Return (x, y) of the center of cell containing provided text 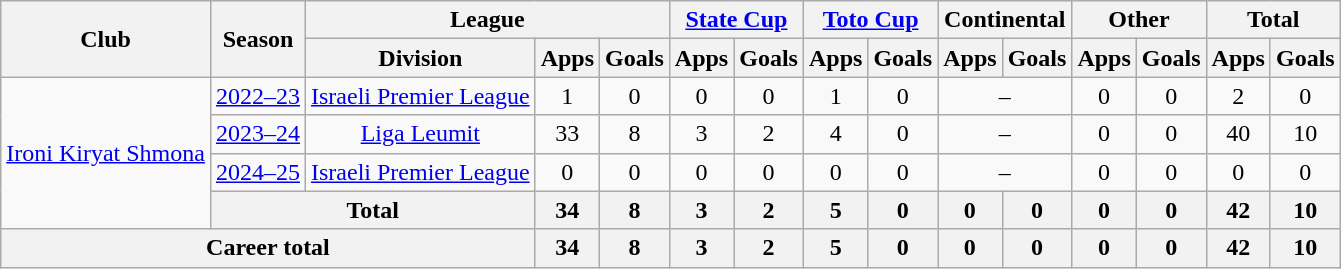
Liga Leumit (421, 134)
40 (1238, 134)
Ironi Kiryat Shmona (106, 153)
Career total (268, 248)
4 (835, 134)
Toto Cup (870, 20)
2024–25 (258, 172)
2022–23 (258, 96)
33 (567, 134)
Division (421, 58)
League (488, 20)
Continental (1005, 20)
State Cup (736, 20)
2023–24 (258, 134)
Other (1139, 20)
Club (106, 39)
Season (258, 39)
